Extract the (x, y) coordinate from the center of the cell holding the provided text.  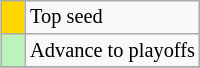
Advance to playoffs (112, 51)
Top seed (112, 17)
